Capture the cell that displays the provided text and extract its [X, Y] central coordinate. 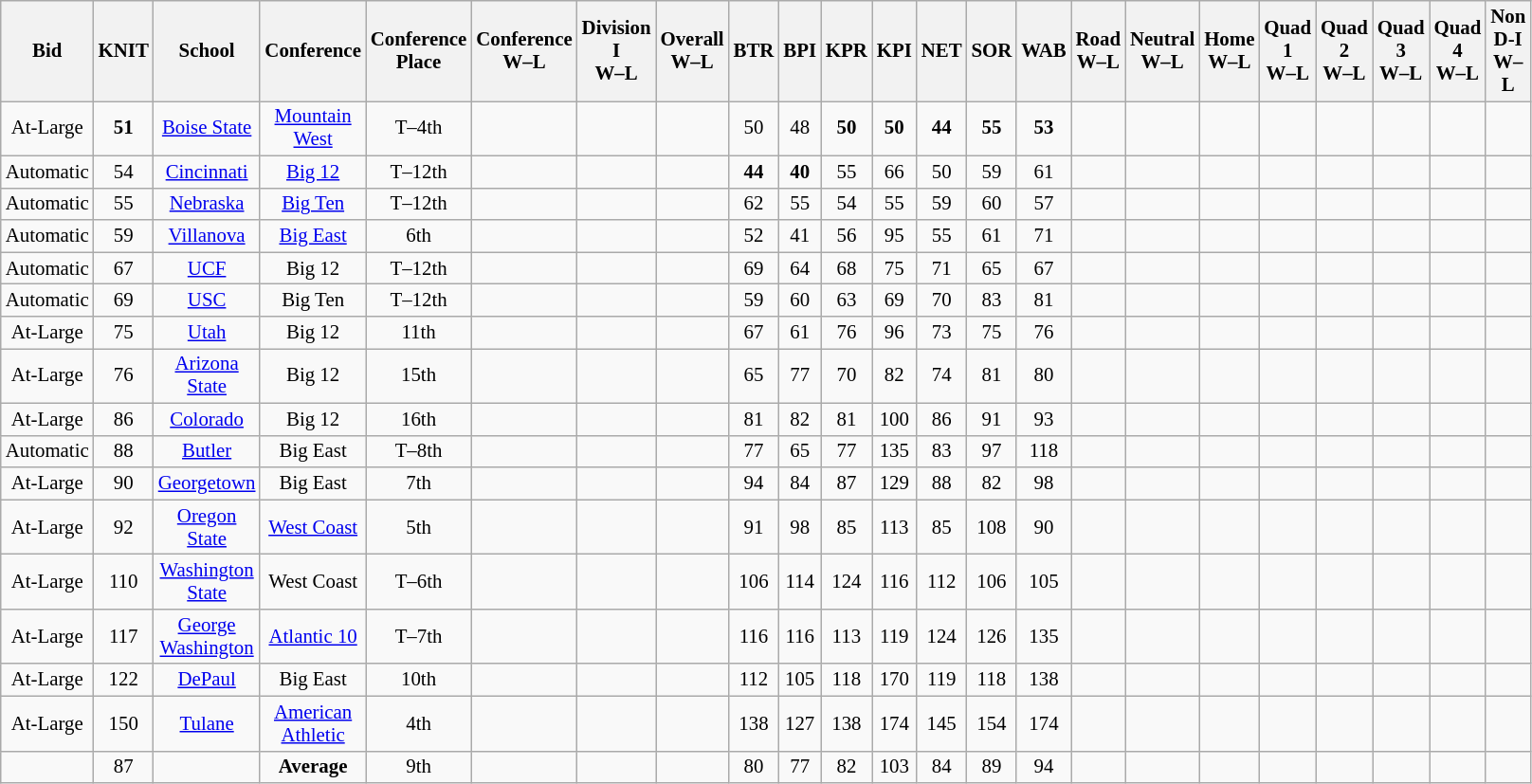
USC [207, 301]
American Athletic [313, 723]
Quad4W–L [1458, 51]
Tulane [207, 723]
100 [895, 419]
Average [313, 767]
96 [895, 333]
SOR [992, 51]
11th [419, 333]
Villanova [207, 236]
Bid [47, 51]
7th [419, 483]
129 [895, 483]
Atlantic 10 [313, 636]
George Washington [207, 636]
Quad1W–L [1287, 51]
T–8th [419, 451]
UCF [207, 268]
Boise State [207, 128]
ConferenceW–L [523, 51]
145 [942, 723]
117 [123, 636]
NonD-IW–L [1507, 51]
KNIT [123, 51]
52 [755, 236]
NeutralW–L [1162, 51]
T–7th [419, 636]
RoadW–L [1098, 51]
ConferencePlace [419, 51]
97 [992, 451]
9th [419, 767]
122 [123, 680]
170 [895, 680]
HomeW–L [1229, 51]
DivisionIW–L [616, 51]
89 [992, 767]
48 [800, 128]
15th [419, 375]
74 [942, 375]
10th [419, 680]
Nebraska [207, 204]
150 [123, 723]
Arizona State [207, 375]
WAB [1043, 51]
56 [847, 236]
93 [1043, 419]
DePaul [207, 680]
BPI [800, 51]
6th [419, 236]
T–4th [419, 128]
110 [123, 582]
53 [1043, 128]
Quad3W–L [1401, 51]
School [207, 51]
Georgetown [207, 483]
64 [800, 268]
62 [755, 204]
KPR [847, 51]
Utah [207, 333]
Conference [313, 51]
51 [123, 128]
Washington State [207, 582]
T–6th [419, 582]
40 [800, 172]
108 [992, 527]
Mountain West [313, 128]
4th [419, 723]
57 [1043, 204]
114 [800, 582]
Butler [207, 451]
Cincinnati [207, 172]
NET [942, 51]
73 [942, 333]
KPI [895, 51]
126 [992, 636]
41 [800, 236]
103 [895, 767]
95 [895, 236]
66 [895, 172]
Oregon State [207, 527]
Colorado [207, 419]
OverallW–L [692, 51]
154 [992, 723]
BTR [755, 51]
16th [419, 419]
63 [847, 301]
127 [800, 723]
Quad2W–L [1344, 51]
68 [847, 268]
5th [419, 527]
92 [123, 527]
